For the text-containing cell, return its midpoint in [X, Y] coordinate format. 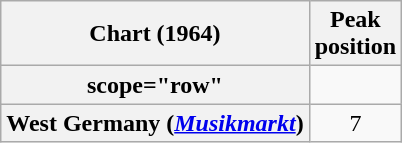
West Germany (Musikmarkt) [155, 123]
Peakposition [355, 34]
7 [355, 123]
Chart (1964) [155, 34]
scope="row" [155, 85]
